Pinpoint the cell where the given text exists, returning its (x, y) midpoint coordinate. 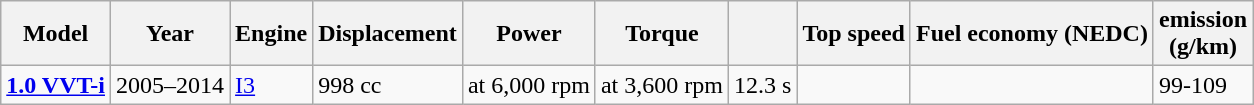
Model (56, 34)
emission(g/km) (1202, 34)
Torque (662, 34)
at 3,600 rpm (662, 85)
Fuel economy (NEDC) (1032, 34)
I3 (272, 85)
2005–2014 (170, 85)
998 cc (388, 85)
Year (170, 34)
Power (528, 34)
Displacement (388, 34)
1.0 VVT-i (56, 85)
Top speed (854, 34)
99-109 (1202, 85)
Engine (272, 34)
12.3 s (762, 85)
at 6,000 rpm (528, 85)
